Identify which cell holds the provided text, then report its (X, Y) central coordinate. 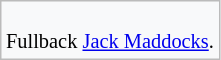
Fullback Jack Maddocks. (110, 30)
